From the cell containing the given text, extract its center point as [x, y] coordinate. 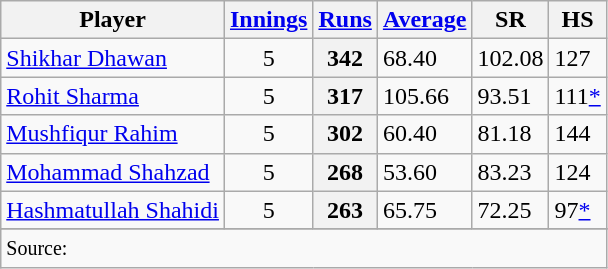
68.40 [424, 58]
102.08 [510, 58]
342 [345, 58]
105.66 [424, 96]
65.75 [424, 210]
317 [345, 96]
Source: [304, 248]
Rohit Sharma [113, 96]
Average [424, 20]
97* [578, 210]
HS [578, 20]
53.60 [424, 172]
SR [510, 20]
302 [345, 134]
111* [578, 96]
268 [345, 172]
Hashmatullah Shahidi [113, 210]
Innings [268, 20]
263 [345, 210]
72.25 [510, 210]
Mushfiqur Rahim [113, 134]
Mohammad Shahzad [113, 172]
144 [578, 134]
93.51 [510, 96]
Runs [345, 20]
81.18 [510, 134]
127 [578, 58]
83.23 [510, 172]
60.40 [424, 134]
124 [578, 172]
Player [113, 20]
Shikhar Dhawan [113, 58]
